Identify which cell holds the provided text, then report its [x, y] central coordinate. 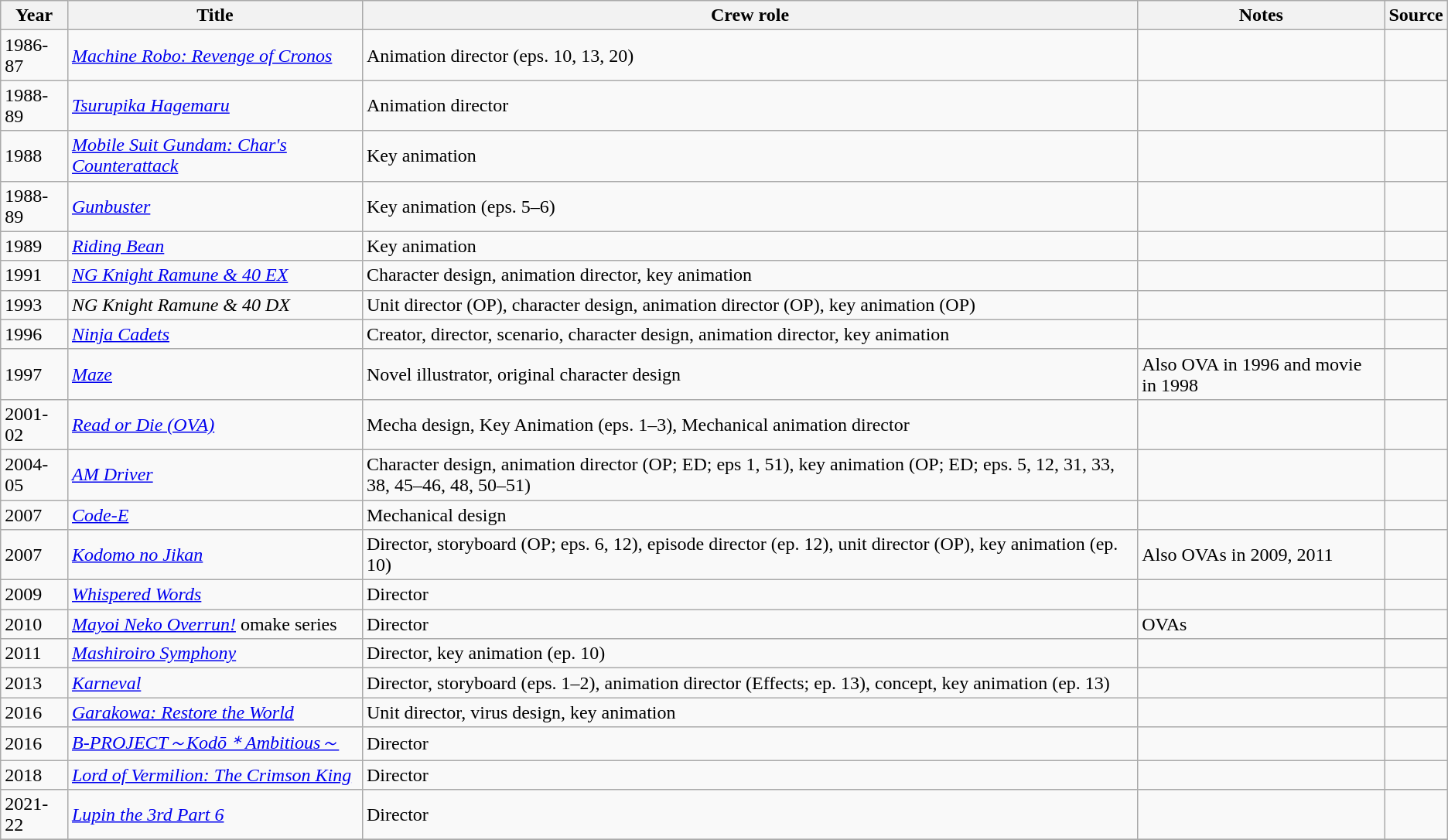
Read or Die (OVA) [215, 424]
Riding Bean [215, 246]
Gunbuster [215, 206]
Unit director (OP), character design, animation director (OP), key animation (OP) [750, 305]
Tsurupika Hagemaru [215, 105]
Mashiroiro Symphony [215, 654]
Also OVA in 1996 and movie in 1998 [1261, 374]
Mechanical design [750, 514]
Creator, director, scenario, character design, animation director, key animation [750, 334]
OVAs [1261, 624]
Novel illustrator, original character design [750, 374]
Maze [215, 374]
Code-E [215, 514]
Mayoi Neko Overrun! omake series [215, 624]
2004-05 [34, 475]
1988 [34, 156]
Mobile Suit Gundam: Char's Counterattack [215, 156]
2011 [34, 654]
Mecha design, Key Animation (eps. 1–3), Mechanical animation director [750, 424]
Machine Robo: Revenge of Cronos [215, 56]
NG Knight Ramune & 40 EX [215, 275]
Whispered Words [215, 595]
Lord of Vermilion: The Crimson King [215, 774]
Unit director, virus design, key animation [750, 712]
1997 [34, 374]
1991 [34, 275]
Crew role [750, 15]
Director, key animation (ep. 10) [750, 654]
AM Driver [215, 475]
1986-87 [34, 56]
Notes [1261, 15]
2009 [34, 595]
Ninja Cadets [215, 334]
2021-22 [34, 815]
Character design, animation director (OP; ED; eps 1, 51), key animation (OP; ED; eps. 5, 12, 31, 33, 38, 45–46, 48, 50–51) [750, 475]
2001-02 [34, 424]
Kodomo no Jikan [215, 555]
Garakowa: Restore the World [215, 712]
1989 [34, 246]
Director, storyboard (OP; eps. 6, 12), episode director (ep. 12), unit director (OP), key animation (ep. 10) [750, 555]
Animation director (eps. 10, 13, 20) [750, 56]
Director, storyboard (eps. 1–2), animation director (Effects; ep. 13), concept, key animation (ep. 13) [750, 683]
2010 [34, 624]
Source [1416, 15]
Character design, animation director, key animation [750, 275]
Lupin the 3rd Part 6 [215, 815]
Year [34, 15]
Title [215, 15]
2013 [34, 683]
Animation director [750, 105]
B-PROJECT～Kodō＊Ambitious～ [215, 744]
Karneval [215, 683]
Also OVAs in 2009, 2011 [1261, 555]
Key animation (eps. 5–6) [750, 206]
2018 [34, 774]
1993 [34, 305]
NG Knight Ramune & 40 DX [215, 305]
1996 [34, 334]
